Extract the [x, y] coordinate from the center of the cell holding the provided text.  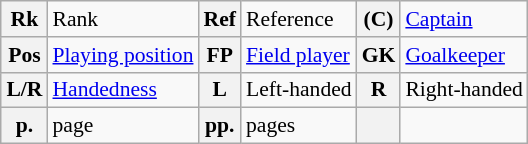
L [220, 90]
Rank [122, 19]
R [379, 90]
pp. [220, 126]
Rk [24, 19]
Field player [299, 55]
(C) [379, 19]
Goalkeeper [464, 55]
L/R [24, 90]
page [122, 126]
Reference [299, 19]
p. [24, 126]
GK [379, 55]
pages [299, 126]
Left-handed [299, 90]
Playing position [122, 55]
Captain [464, 19]
FP [220, 55]
Right-handed [464, 90]
Ref [220, 19]
Handedness [122, 90]
Pos [24, 55]
